Extract the (X, Y) coordinate from the center of the cell holding the provided text.  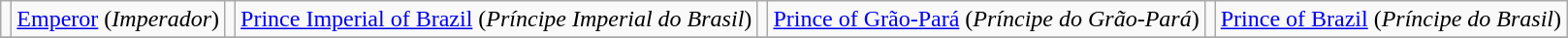
Emperor (Imperador) (118, 19)
Prince of Brazil (Príncipe do Brasil) (1391, 19)
Prince Imperial of Brazil (Príncipe Imperial do Brasil) (496, 19)
Prince of Grão-Pará (Príncipe do Grão-Pará) (986, 19)
